Pinpoint the cell where the given text exists, returning its (x, y) midpoint coordinate. 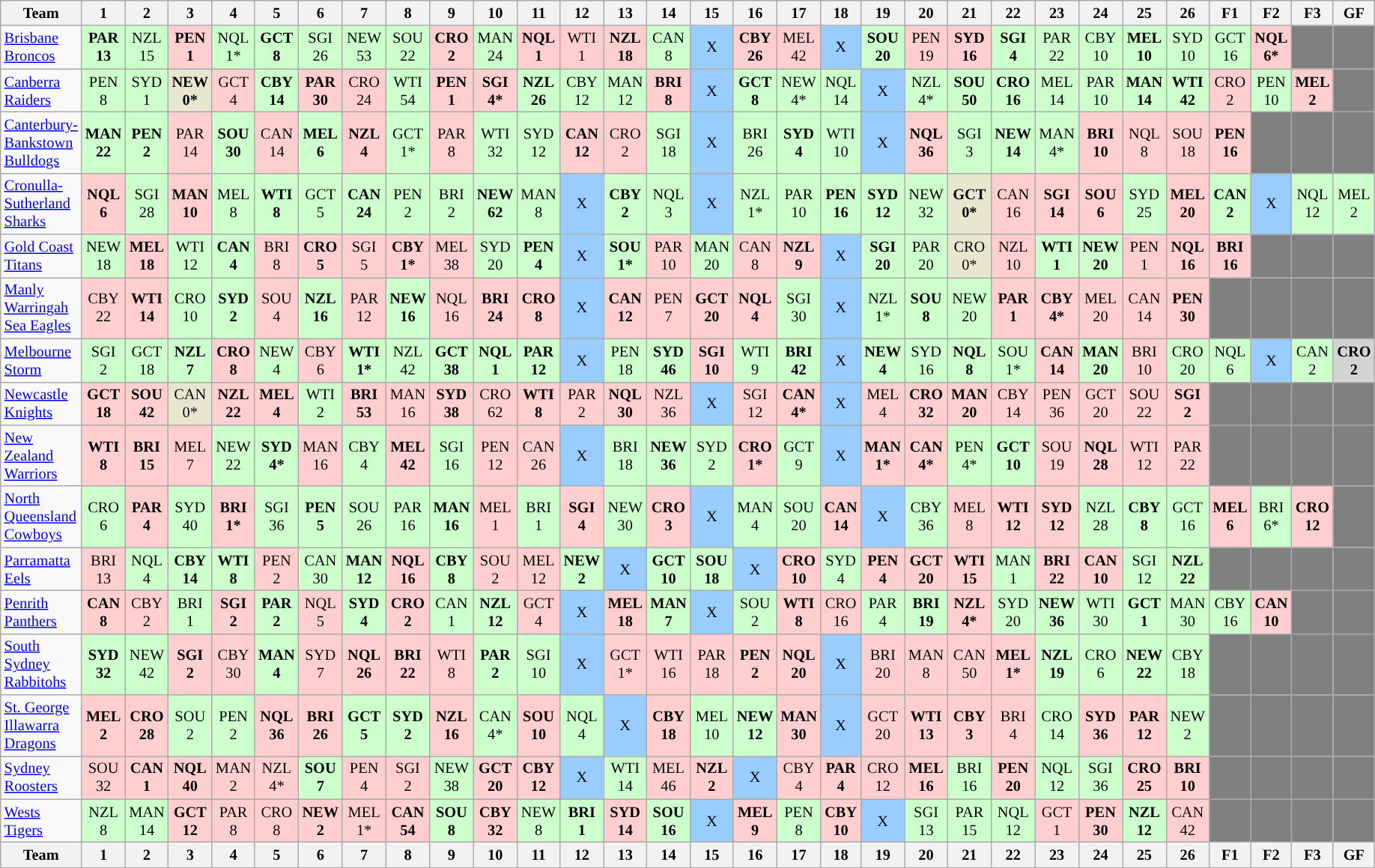
WTI42 (1188, 91)
BRI24 (495, 308)
PEN7 (668, 308)
NQL1* (234, 47)
GCT38 (452, 360)
SGI20 (883, 256)
SGI14 (1057, 204)
MAN2 (234, 777)
SOU42 (147, 404)
MAN7 (668, 612)
MEL14 (1057, 91)
CBY4* (1057, 308)
NQL26 (364, 664)
PEN20 (1013, 777)
North Queensland Cowboys (41, 517)
NEW30 (625, 517)
PEN36 (1057, 404)
Canberra Raiders (41, 91)
NEW14 (1013, 142)
SOU19 (1057, 455)
MAN4* (1057, 142)
BRI6* (1271, 517)
MAN10 (190, 204)
PEN5 (321, 517)
NZL7 (190, 360)
WTI1* (364, 360)
WTI15 (969, 569)
CRO5 (321, 256)
NZL10 (1013, 256)
BRI13 (103, 569)
PAR16 (407, 517)
NZL4 (364, 142)
PAR30 (321, 91)
SOU4 (276, 308)
NEW0* (190, 91)
NEW42 (147, 664)
SGI18 (668, 142)
CRO24 (364, 91)
SGI3 (969, 142)
SYD46 (668, 360)
NQL30 (625, 404)
Penrith Panthers (41, 612)
CAN16 (1013, 204)
CRO20 (1188, 360)
SYD4* (276, 455)
CRO1* (755, 455)
CBY1* (407, 256)
CAN54 (407, 821)
BRI15 (147, 455)
Gold Coast Titans (41, 256)
MAN1 (1013, 569)
PEN19 (926, 47)
NEW8 (538, 821)
NEW32 (926, 204)
NQL14 (841, 91)
Sydney Roosters (41, 777)
PAR1 (1013, 308)
SYD32 (103, 664)
PEN4* (969, 455)
CRO0* (969, 256)
NQL5 (321, 612)
PEN18 (625, 360)
CAN50 (969, 664)
SYD25 (1144, 204)
Parramatta Eels (41, 569)
CAN42 (1188, 821)
NZL42 (407, 360)
WTI2 (321, 404)
BRI42 (798, 360)
PAR18 (711, 664)
PEN10 (1271, 91)
CBY22 (103, 308)
MEL16 (926, 777)
PAR15 (969, 821)
SGI13 (926, 821)
Melbourne Storm (41, 360)
SOU10 (538, 726)
NZL2 (711, 777)
CAN0* (190, 404)
BRI19 (926, 612)
BRI2 (452, 204)
NQL20 (798, 664)
PAR13 (103, 47)
CRO3 (668, 517)
Canterbury-Bankstown Bulldogs (41, 142)
SOU16 (668, 821)
NQL3 (668, 204)
NQL28 (1100, 455)
CRO32 (926, 404)
NEW62 (495, 204)
MAN24 (495, 47)
MEL38 (452, 256)
Cronulla-Sutherland Sharks (41, 204)
CAN4 (234, 256)
WTI16 (668, 664)
NZL15 (147, 47)
WTI9 (755, 360)
SOU6 (1100, 204)
NQL40 (190, 777)
WTI10 (841, 142)
SYD10 (1188, 47)
SOU7 (321, 777)
GCT9 (798, 455)
CBY36 (926, 517)
South Sydney Rabbitohs (41, 664)
SYD36 (1100, 726)
SOU30 (234, 142)
NEW53 (364, 47)
CRO14 (1057, 726)
CAN26 (538, 455)
BRI18 (625, 455)
CBY3 (969, 726)
PAR20 (926, 256)
MAN22 (103, 142)
PEN12 (495, 455)
NZL28 (1100, 517)
CBY16 (1230, 612)
WTI54 (407, 91)
CRO28 (147, 726)
NEW38 (452, 777)
NZL18 (625, 47)
CAN30 (321, 569)
NZL26 (538, 91)
MAN1* (883, 455)
SYD40 (190, 517)
NEW4* (798, 91)
WTI13 (926, 726)
St. George Illawarra Dragons (41, 726)
MEL46 (668, 777)
SOU50 (969, 91)
NEW16 (407, 308)
NZL9 (798, 256)
WTI32 (495, 142)
MEL1 (495, 517)
SOU32 (103, 777)
CRO25 (1144, 777)
MEL12 (538, 569)
BRI4 (1013, 726)
PAR14 (190, 142)
NEW12 (755, 726)
Wests Tigers (41, 821)
NQL6* (1271, 47)
BRI1* (234, 517)
GCT0* (969, 204)
MEL9 (755, 821)
Manly Warringah Sea Eagles (41, 308)
Brisbane Broncos (41, 47)
SYD38 (452, 404)
SGI30 (798, 308)
SGI4* (495, 91)
NZL8 (103, 821)
CBY32 (495, 821)
BRI53 (364, 404)
New Zealand Warriors (41, 455)
BRI20 (883, 664)
Newcastle Knights (41, 404)
GCT12 (190, 821)
WTI30 (1100, 612)
CAN24 (364, 204)
SOU26 (364, 517)
CRO62 (495, 404)
NEW18 (103, 256)
SYD7 (321, 664)
MEL7 (190, 455)
SGI16 (452, 455)
SGI5 (364, 256)
NZL36 (668, 404)
SYD1 (147, 91)
CBY30 (234, 664)
NZL19 (1057, 664)
SGI28 (147, 204)
CBY26 (755, 47)
SGI26 (321, 47)
SYD14 (625, 821)
CBY6 (321, 360)
